From the cell containing the given text, extract its center point as (x, y) coordinate. 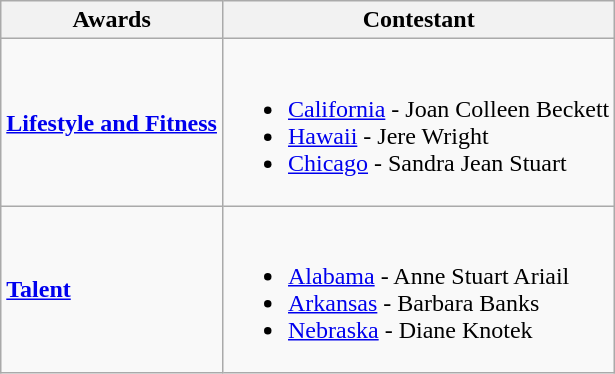
Awards (112, 20)
California - Joan Colleen Beckett Hawaii - Jere Wright Chicago - Sandra Jean Stuart (418, 122)
Contestant (418, 20)
Lifestyle and Fitness (112, 122)
Talent (112, 290)
Alabama - Anne Stuart Ariail Arkansas - Barbara Banks Nebraska - Diane Knotek (418, 290)
